Output the [x, y] coordinate of the center of the cell containing the given text.  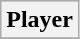
Player [40, 20]
